From the cell containing the given text, extract its center point as (x, y) coordinate. 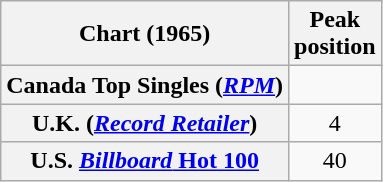
Canada Top Singles (RPM) (145, 85)
Chart (1965) (145, 34)
4 (335, 123)
Peakposition (335, 34)
U.S. Billboard Hot 100 (145, 161)
U.K. (Record Retailer) (145, 123)
40 (335, 161)
